Scan for the cell matching the given text and deliver its (x, y) coordinate at center. 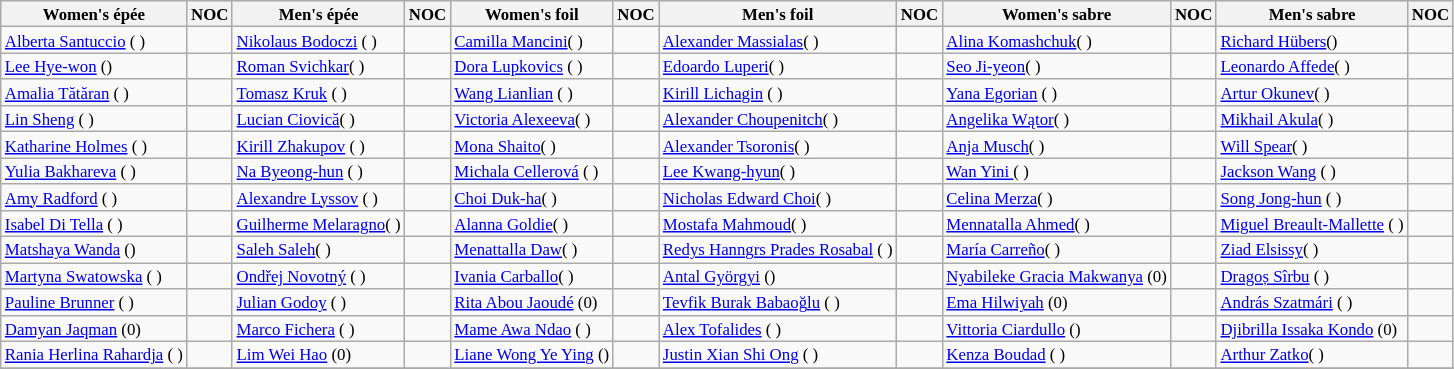
Yana Egorian ( ) (1056, 93)
András Szatmári ( ) (1312, 302)
Lin Sheng ( ) (94, 119)
Kirill Zhakupov ( ) (318, 145)
Ema Hilwiyah (0) (1056, 302)
Alex Tofalides ( ) (778, 328)
Ondřej Novotný ( ) (318, 276)
Roman Svichkar( ) (318, 66)
Mennatalla Ahmed( ) (1056, 224)
Amy Radford ( ) (94, 197)
Victoria Alexeeva( ) (532, 119)
Seo Ji-yeon( ) (1056, 66)
Alexander Massialas( ) (778, 40)
Richard Hübers() (1312, 40)
Leonardo Affede( ) (1312, 66)
Justin Xian Shi Ong ( ) (778, 355)
Song Jong-hun ( ) (1312, 197)
Djibrilla Issaka Kondo (0) (1312, 328)
Alina Komashchuk( ) (1056, 40)
Mona Shaito( ) (532, 145)
Matshaya Wanda () (94, 250)
Will Spear( ) (1312, 145)
Ivania Carballo( ) (532, 276)
Antal Györgyi () (778, 276)
Tomasz Kruk ( ) (318, 93)
Women's foil (532, 14)
Dragoș Sîrbu ( ) (1312, 276)
Guilherme Melaragno( ) (318, 224)
Yulia Bakhareva ( ) (94, 171)
Celina Merza( ) (1056, 197)
Men's épée (318, 14)
Marco Fichera ( ) (318, 328)
Liane Wong Ye Ying () (532, 355)
Katharine Holmes ( ) (94, 145)
Alexander Choupenitch( ) (778, 119)
Alexander Tsoronis( ) (778, 145)
Miguel Breault-Mallette ( ) (1312, 224)
Saleh Saleh( ) (318, 250)
Na Byeong-hun ( ) (318, 171)
Martyna Swatowska ( ) (94, 276)
Michala Cellerová ( ) (532, 171)
Jackson Wang ( ) (1312, 171)
Alexandre Lyssov ( ) (318, 197)
Wan Yini ( ) (1056, 171)
Tevfik Burak Babaoğlu ( ) (778, 302)
Men's foil (778, 14)
Nicholas Edward Choi( ) (778, 197)
Amalia Tătăran ( ) (94, 93)
Julian Godoy ( ) (318, 302)
Choi Duk-ha( ) (532, 197)
Lucian Ciovică( ) (318, 119)
Mikhail Akula( ) (1312, 119)
Women's sabre (1056, 14)
Lee Hye-won () (94, 66)
Women's épée (94, 14)
Pauline Brunner ( ) (94, 302)
Camilla Mancini( ) (532, 40)
Nyabileke Gracia Makwanya (0) (1056, 276)
Men's sabre (1312, 14)
Alanna Goldie( ) (532, 224)
Wang Lianlian ( ) (532, 93)
Alberta Santuccio ( ) (94, 40)
Rita Abou Jaoudé (0) (532, 302)
Redys Hanngrs Prades Rosabal ( ) (778, 250)
Rania Herlina Rahardja ( ) (94, 355)
Menattalla Daw( ) (532, 250)
Kenza Boudad ( ) (1056, 355)
Mostafa Mahmoud( ) (778, 224)
Vittoria Ciardullo () (1056, 328)
Lee Kwang-hyun( ) (778, 171)
Nikolaus Bodoczi ( ) (318, 40)
Damyan Jaqman (0) (94, 328)
Anja Musch( ) (1056, 145)
Isabel Di Tella ( ) (94, 224)
Artur Okunev( ) (1312, 93)
Mame Awa Ndao ( ) (532, 328)
Ziad Elsissy( ) (1312, 250)
Dora Lupkovics ( ) (532, 66)
Angelika Wątor( ) (1056, 119)
María Carreño( ) (1056, 250)
Kirill Lichagin ( ) (778, 93)
Lim Wei Hao (0) (318, 355)
Arthur Zatko( ) (1312, 355)
Edoardo Luperi( ) (778, 66)
